Capture the cell that displays the provided text and extract its (x, y) central coordinate. 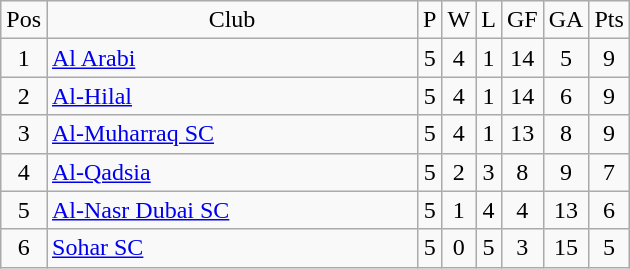
Al Arabi (232, 58)
Al-Muharraq SC (232, 134)
15 (566, 248)
0 (459, 248)
7 (609, 172)
GA (566, 20)
GF (522, 20)
Al-Qadsia (232, 172)
W (459, 20)
Pos (24, 20)
Sohar SC (232, 248)
Al-Nasr Dubai SC (232, 210)
Pts (609, 20)
P (430, 20)
Club (232, 20)
L (489, 20)
Al-Hilal (232, 96)
